Search for the cell housing the specified text and yield its [x, y] center coordinate. 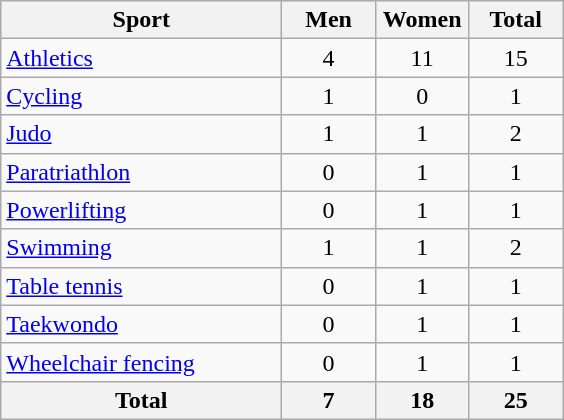
Athletics [142, 58]
Paratriathlon [142, 172]
Women [422, 20]
25 [516, 400]
Sport [142, 20]
15 [516, 58]
Powerlifting [142, 210]
Men [329, 20]
18 [422, 400]
Wheelchair fencing [142, 362]
11 [422, 58]
Cycling [142, 96]
Taekwondo [142, 324]
Judo [142, 134]
Swimming [142, 248]
7 [329, 400]
Table tennis [142, 286]
4 [329, 58]
